Detect which cell encompasses the target text, then output its [X, Y] center coordinate. 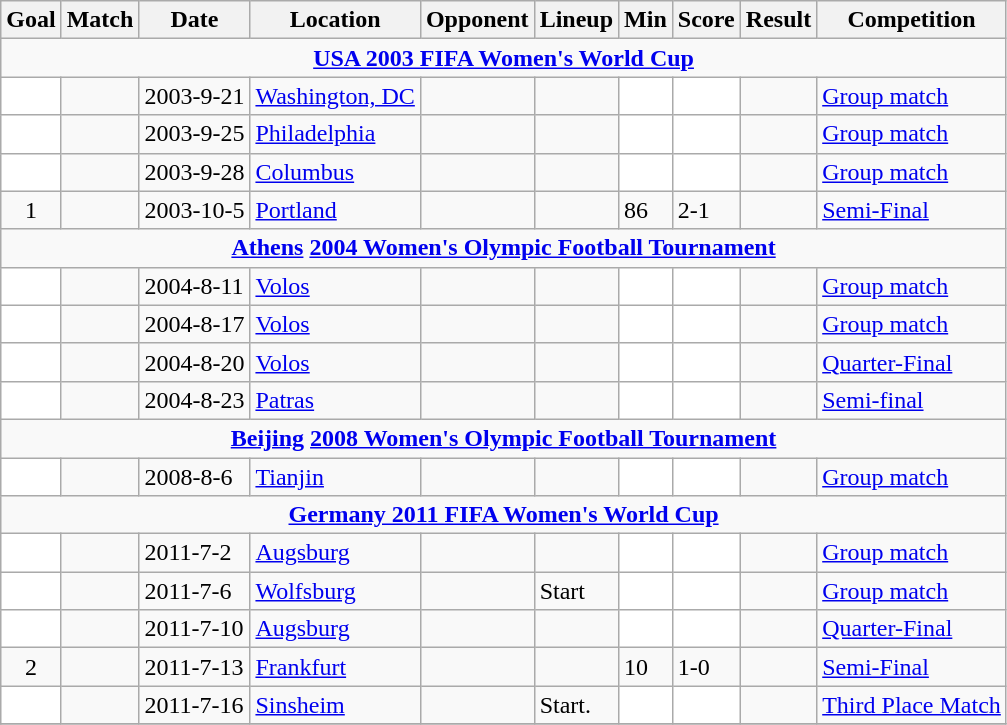
2011-7-2 [194, 553]
1-0 [706, 667]
Washington, DC [335, 96]
USA 2003 FIFA Women's World Cup [504, 58]
2011-7-6 [194, 591]
Columbus [335, 172]
Start. [576, 705]
Athens 2004 Women's Olympic Football Tournament [504, 248]
2004-8-20 [194, 362]
Patras [335, 400]
2008-8-6 [194, 477]
2004-8-23 [194, 400]
Date [194, 20]
2003-9-25 [194, 134]
Result [778, 20]
Third Place Match [912, 705]
Germany 2011 FIFA Women's World Cup [504, 515]
2011-7-16 [194, 705]
2003-10-5 [194, 210]
2003-9-21 [194, 96]
Wolfsburg [335, 591]
Goal [31, 20]
2 [31, 667]
2011-7-10 [194, 629]
Opponent [477, 20]
Frankfurt [335, 667]
2003-9-28 [194, 172]
Location [335, 20]
Semi-final [912, 400]
2004-8-11 [194, 286]
Competition [912, 20]
Tianjin [335, 477]
2004-8-17 [194, 324]
Sinsheim [335, 705]
Portland [335, 210]
Beijing 2008 Women's Olympic Football Tournament [504, 438]
Lineup [576, 20]
Start [576, 591]
Score [706, 20]
Philadelphia [335, 134]
Min [646, 20]
10 [646, 667]
86 [646, 210]
2-1 [706, 210]
Match [100, 20]
2011-7-13 [194, 667]
1 [31, 210]
